Provide the (X, Y) coordinate of the cell's center where the given text is located.  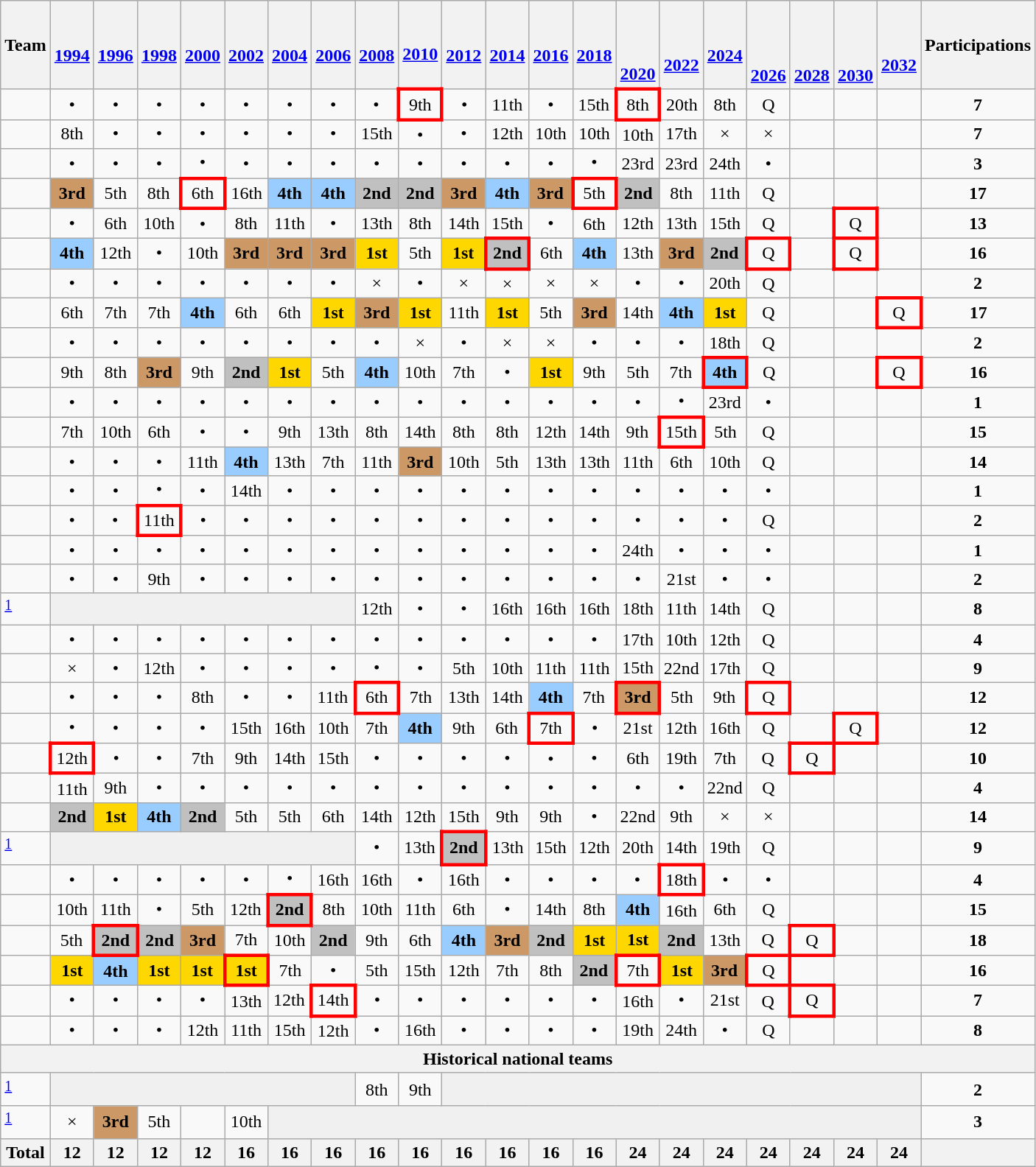
2010 (420, 46)
Participations (979, 46)
2024 (725, 46)
2008 (377, 46)
2030 (855, 46)
2020 (638, 46)
1994 (72, 46)
2026 (768, 46)
2014 (507, 46)
Total (26, 1152)
2012 (464, 46)
2004 (290, 46)
2006 (333, 46)
18 (979, 940)
2022 (681, 46)
2000 (202, 46)
13 (979, 224)
2032 (899, 46)
Team (26, 46)
2018 (594, 46)
1996 (115, 46)
2002 (246, 46)
2028 (812, 46)
10 (979, 759)
2016 (551, 46)
Historical national teams (518, 1059)
1998 (159, 46)
